Detect which cell encompasses the target text, then output its (X, Y) center coordinate. 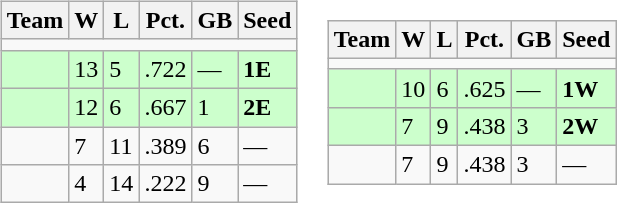
2E (268, 107)
12 (86, 107)
5 (122, 69)
14 (122, 184)
10 (414, 88)
2W (586, 126)
1E (268, 69)
.667 (166, 107)
1W (586, 88)
4 (86, 184)
.625 (484, 88)
13 (86, 69)
.222 (166, 184)
1 (215, 107)
.389 (166, 145)
.722 (166, 69)
11 (122, 145)
